Determine the [X, Y] coordinate at the center of the cell enclosing the given text.  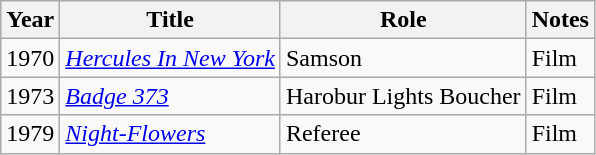
Title [170, 20]
Year [30, 20]
Notes [560, 20]
1973 [30, 96]
1979 [30, 134]
Referee [403, 134]
Samson [403, 58]
Badge 373 [170, 96]
Night-Flowers [170, 134]
Harobur Lights Boucher [403, 96]
Hercules In New York [170, 58]
Role [403, 20]
1970 [30, 58]
